For the text-containing cell, return its midpoint in [x, y] coordinate format. 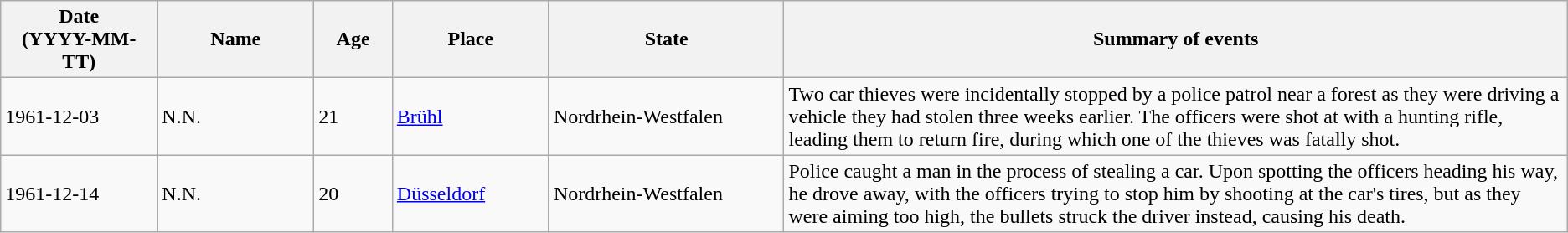
Düsseldorf [471, 194]
Place [471, 39]
Date(YYYY-MM-TT) [79, 39]
Name [236, 39]
1961-12-14 [79, 194]
1961-12-03 [79, 116]
Age [353, 39]
State [667, 39]
Brühl [471, 116]
Summary of events [1176, 39]
20 [353, 194]
21 [353, 116]
